Return the (x, y) coordinate for the center point of the cell that contains the specified text.  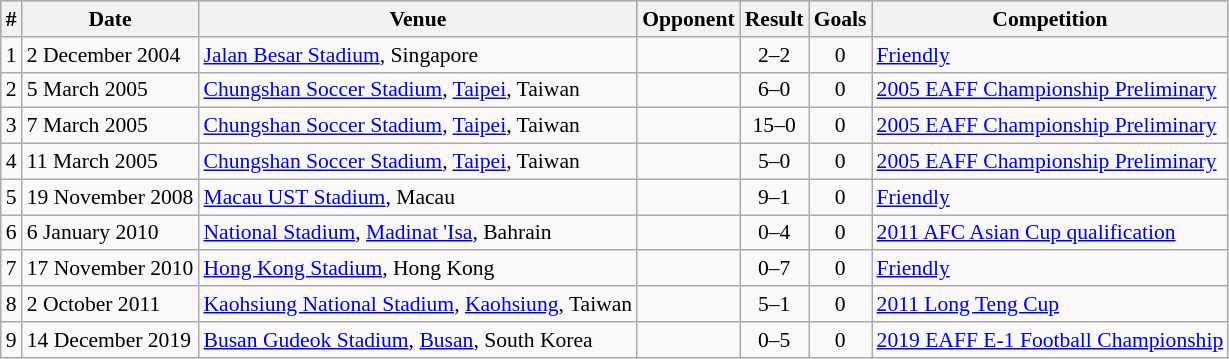
Jalan Besar Stadium, Singapore (418, 55)
2 December 2004 (110, 55)
8 (12, 304)
7 March 2005 (110, 126)
Result (774, 19)
2011 AFC Asian Cup qualification (1050, 233)
Venue (418, 19)
2–2 (774, 55)
# (12, 19)
1 (12, 55)
5 (12, 197)
19 November 2008 (110, 197)
15–0 (774, 126)
9–1 (774, 197)
Macau UST Stadium, Macau (418, 197)
Opponent (688, 19)
17 November 2010 (110, 269)
6 (12, 233)
Kaohsiung National Stadium, Kaohsiung, Taiwan (418, 304)
Competition (1050, 19)
5 March 2005 (110, 90)
2 (12, 90)
0–5 (774, 340)
Goals (840, 19)
14 December 2019 (110, 340)
National Stadium, Madinat 'Isa, Bahrain (418, 233)
0–7 (774, 269)
9 (12, 340)
6–0 (774, 90)
2019 EAFF E-1 Football Championship (1050, 340)
2 October 2011 (110, 304)
0–4 (774, 233)
Busan Gudeok Stadium, Busan, South Korea (418, 340)
4 (12, 162)
Date (110, 19)
5–1 (774, 304)
2011 Long Teng Cup (1050, 304)
7 (12, 269)
Hong Kong Stadium, Hong Kong (418, 269)
11 March 2005 (110, 162)
5–0 (774, 162)
6 January 2010 (110, 233)
3 (12, 126)
